Determine the [X, Y] coordinate at the center of the cell enclosing the given text.  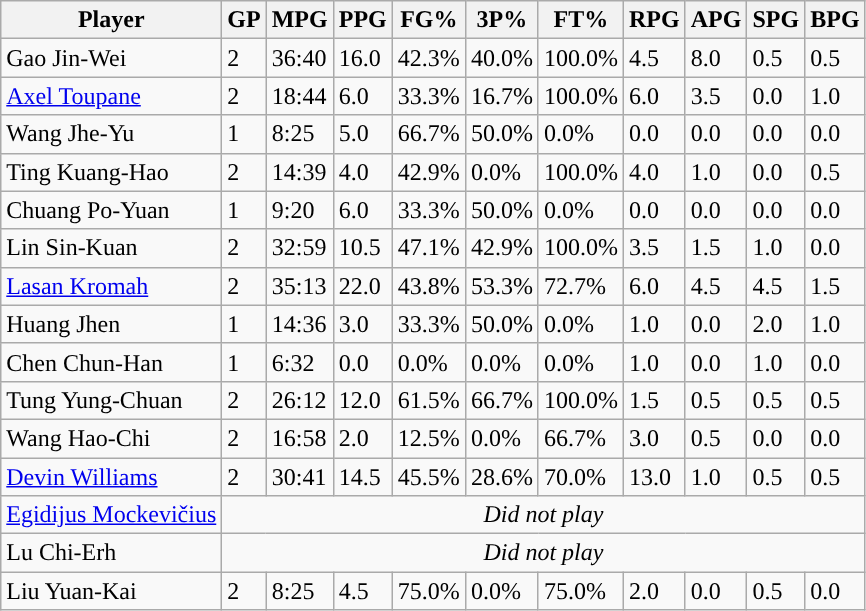
36:40 [300, 58]
Chen Chun-Han [112, 362]
6:32 [300, 362]
16.0 [362, 58]
43.8% [428, 286]
14.5 [362, 477]
Liu Yuan-Kai [112, 591]
70.0% [580, 477]
Chuang Po-Yuan [112, 210]
8.0 [716, 58]
Ting Kuang-Hao [112, 172]
BPG [835, 20]
Devin Williams [112, 477]
9:20 [300, 210]
5.0 [362, 134]
53.3% [502, 286]
PPG [362, 20]
16.7% [502, 96]
14:39 [300, 172]
22.0 [362, 286]
28.6% [502, 477]
SPG [776, 20]
3P% [502, 20]
Tung Yung-Chuan [112, 400]
18:44 [300, 96]
FG% [428, 20]
14:36 [300, 324]
Wang Hao-Chi [112, 438]
Lasan Kromah [112, 286]
42.3% [428, 58]
30:41 [300, 477]
Wang Jhe-Yu [112, 134]
Axel Toupane [112, 96]
13.0 [654, 477]
Gao Jin-Wei [112, 58]
Huang Jhen [112, 324]
47.1% [428, 248]
40.0% [502, 58]
26:12 [300, 400]
Lu Chi-Erh [112, 553]
32:59 [300, 248]
FT% [580, 20]
APG [716, 20]
10.5 [362, 248]
61.5% [428, 400]
Lin Sin-Kuan [112, 248]
72.7% [580, 286]
12.5% [428, 438]
35:13 [300, 286]
MPG [300, 20]
45.5% [428, 477]
GP [244, 20]
RPG [654, 20]
Player [112, 20]
12.0 [362, 400]
Egidijus Mockevičius [112, 515]
16:58 [300, 438]
